Return the (X, Y) coordinate for the center point of the cell that contains the specified text.  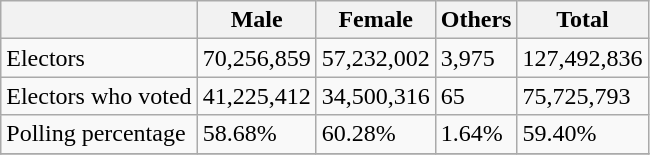
Male (256, 20)
Electors (99, 58)
Polling percentage (99, 134)
41,225,412 (256, 96)
58.68% (256, 134)
34,500,316 (376, 96)
Total (582, 20)
Female (376, 20)
60.28% (376, 134)
1.64% (476, 134)
Others (476, 20)
Electors who voted (99, 96)
3,975 (476, 58)
59.40% (582, 134)
65 (476, 96)
75,725,793 (582, 96)
127,492,836 (582, 58)
70,256,859 (256, 58)
57,232,002 (376, 58)
